Determine the [x, y] coordinate at the center of the cell enclosing the given text.  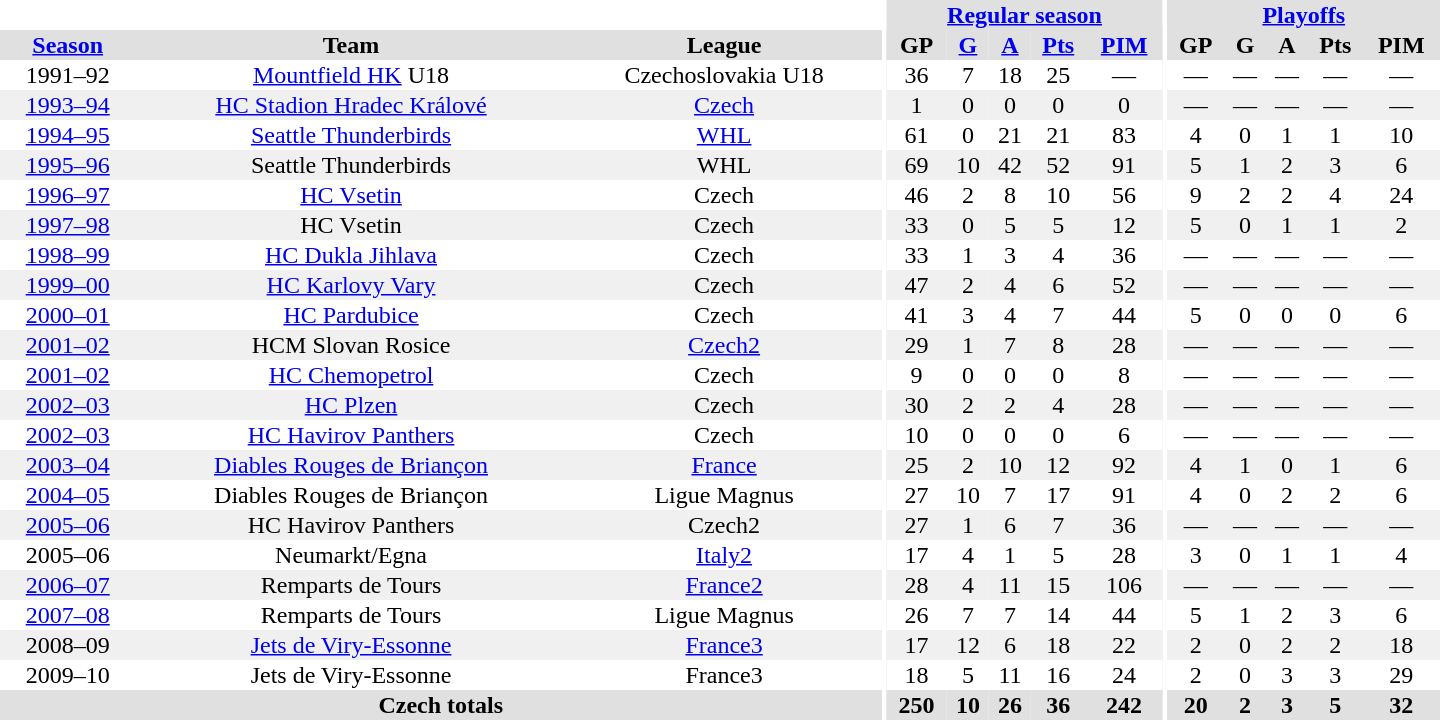
Neumarkt/Egna [350, 555]
Regular season [1024, 15]
HC Karlovy Vary [350, 285]
HC Dukla Jihlava [350, 255]
42 [1010, 165]
Italy2 [724, 555]
HC Chemopetrol [350, 375]
2000–01 [68, 315]
Czech totals [441, 705]
1995–96 [68, 165]
83 [1124, 135]
HC Stadion Hradec Králové [350, 105]
16 [1058, 675]
41 [916, 315]
250 [916, 705]
France2 [724, 585]
France [724, 465]
1997–98 [68, 225]
1999–00 [68, 285]
1993–94 [68, 105]
2006–07 [68, 585]
League [724, 45]
61 [916, 135]
14 [1058, 615]
46 [916, 195]
HC Plzen [350, 405]
2009–10 [68, 675]
Mountfield HK U18 [350, 75]
1998–99 [68, 255]
22 [1124, 645]
92 [1124, 465]
1991–92 [68, 75]
2007–08 [68, 615]
1996–97 [68, 195]
Playoffs [1304, 15]
HCM Slovan Rosice [350, 345]
56 [1124, 195]
Czechoslovakia U18 [724, 75]
47 [916, 285]
69 [916, 165]
Season [68, 45]
20 [1196, 705]
HC Pardubice [350, 315]
30 [916, 405]
242 [1124, 705]
106 [1124, 585]
15 [1058, 585]
2004–05 [68, 495]
Team [350, 45]
1994–95 [68, 135]
2003–04 [68, 465]
32 [1402, 705]
2008–09 [68, 645]
